Capture the cell that displays the provided text and extract its [x, y] central coordinate. 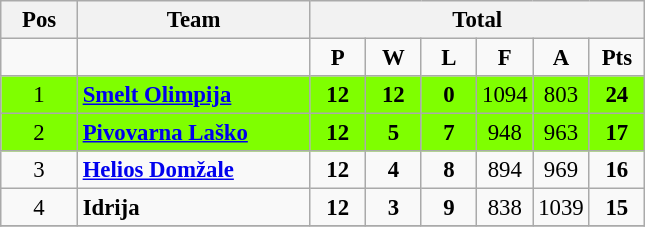
Idrija [194, 208]
Pos [40, 20]
969 [561, 170]
A [561, 58]
2 [40, 133]
F [505, 58]
1 [40, 95]
15 [617, 208]
0 [449, 95]
963 [561, 133]
W [394, 58]
Team [194, 20]
894 [505, 170]
838 [505, 208]
L [449, 58]
Total [478, 20]
1039 [561, 208]
P [338, 58]
Helios Domžale [194, 170]
Pts [617, 58]
24 [617, 95]
9 [449, 208]
Pivovarna Laško [194, 133]
16 [617, 170]
7 [449, 133]
1094 [505, 95]
17 [617, 133]
8 [449, 170]
5 [394, 133]
Smelt Olimpija [194, 95]
948 [505, 133]
803 [561, 95]
